Detect which cell encompasses the target text, then output its [X, Y] center coordinate. 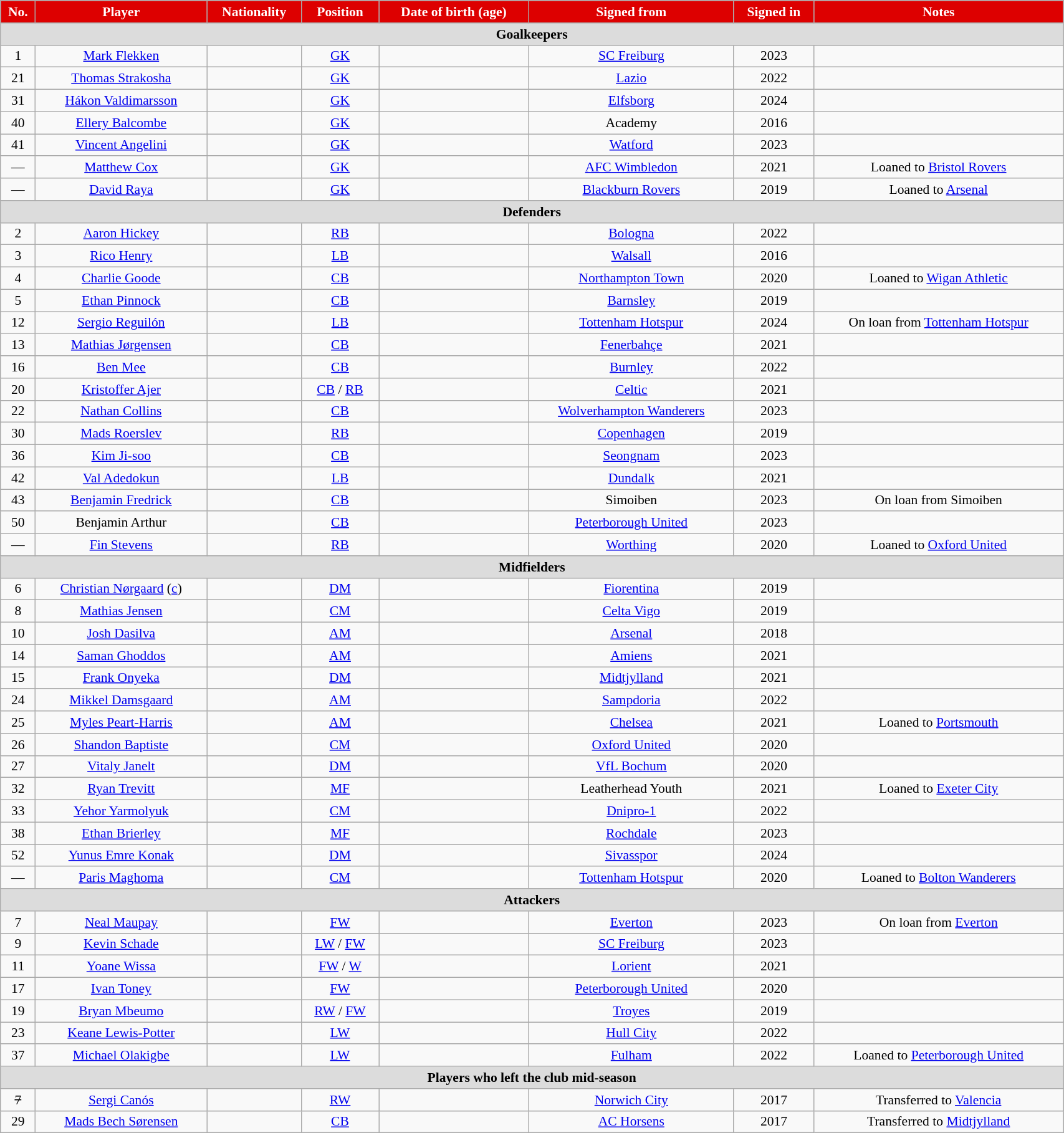
20 [18, 390]
Midtjylland [631, 678]
Mathias Jensen [121, 611]
Dnipro-1 [631, 811]
Norwich City [631, 1100]
Fin Stevens [121, 545]
30 [18, 434]
Mathias Jørgensen [121, 345]
Loaned to Bolton Wanderers [939, 878]
Bologna [631, 234]
Vitaly Janelt [121, 767]
Sergi Canós [121, 1100]
On loan from Tottenham Hotspur [939, 323]
10 [18, 634]
AFC Wimbledon [631, 168]
Thomas Strakosha [121, 79]
3 [18, 256]
Loaned to Bristol Rovers [939, 168]
16 [18, 367]
Fiorentina [631, 589]
Mikkel Damsgaard [121, 700]
FW / W [340, 967]
33 [18, 811]
41 [18, 145]
Nationality [254, 12]
Ivan Toney [121, 989]
Academy [631, 123]
On loan from Simoiben [939, 500]
Simoiben [631, 500]
AC Horsens [631, 1122]
Rochdale [631, 833]
23 [18, 1033]
Celtic [631, 390]
Loaned to Arsenal [939, 189]
Charlie Goode [121, 279]
Troyes [631, 1011]
Lazio [631, 79]
Frank Onyeka [121, 678]
Christian Nørgaard (c) [121, 589]
Notes [939, 12]
12 [18, 323]
Loaned to Wigan Athletic [939, 279]
6 [18, 589]
2018 [774, 634]
Elfsborg [631, 101]
Goalkeepers [532, 34]
Chelsea [631, 722]
Loaned to Portsmouth [939, 722]
Ben Mee [121, 367]
Myles Peart-Harris [121, 722]
5 [18, 300]
Sivasspor [631, 856]
9 [18, 944]
Sergio Reguilón [121, 323]
Yunus Emre Konak [121, 856]
Val Adedokun [121, 478]
Players who left the club mid-season [532, 1078]
Date of birth (age) [454, 12]
29 [18, 1122]
RW / FW [340, 1011]
2 [18, 234]
Ethan Pinnock [121, 300]
Attackers [532, 900]
25 [18, 722]
Celta Vigo [631, 611]
Amiens [631, 656]
Hákon Valdimarsson [121, 101]
11 [18, 967]
Leatherhead Youth [631, 789]
Yehor Yarmolyuk [121, 811]
Kim Ji-soo [121, 456]
RW [340, 1100]
37 [18, 1056]
38 [18, 833]
22 [18, 411]
Mark Flekken [121, 56]
Yoane Wissa [121, 967]
Watford [631, 145]
Matthew Cox [121, 168]
52 [18, 856]
Benjamin Arthur [121, 523]
42 [18, 478]
Paris Maghoma [121, 878]
Aaron Hickey [121, 234]
Rico Henry [121, 256]
Arsenal [631, 634]
David Raya [121, 189]
Shandon Baptiste [121, 745]
Oxford United [631, 745]
LW / FW [340, 944]
43 [18, 500]
Everton [631, 922]
Fulham [631, 1056]
Saman Ghoddos [121, 656]
— [18, 168]
Copenhagen [631, 434]
On loan from Everton [939, 922]
27 [18, 767]
Blackburn Rovers [631, 189]
VfL Bochum [631, 767]
1 [18, 56]
4 [18, 279]
32 [18, 789]
Mads Roerslev [121, 434]
40 [18, 123]
Lorient [631, 967]
Ethan Brierley [121, 833]
Hull City [631, 1033]
24 [18, 700]
17 [18, 989]
Loaned to Exeter City [939, 789]
Northampton Town [631, 279]
14 [18, 656]
Josh Dasilva [121, 634]
50 [18, 523]
Sampdoria [631, 700]
26 [18, 745]
Wolverhampton Wanderers [631, 411]
Ryan Trevitt [121, 789]
Signed from [631, 12]
Ellery Balcombe [121, 123]
36 [18, 456]
31 [18, 101]
Transferred to Midtjylland [939, 1122]
Dundalk [631, 478]
Walsall [631, 256]
Kevin Schade [121, 944]
21 [18, 79]
Midfielders [532, 567]
Burnley [631, 367]
Defenders [532, 212]
Barnsley [631, 300]
Fenerbahçe [631, 345]
Bryan Mbeumo [121, 1011]
Loaned to Oxford United [939, 545]
Benjamin Fredrick [121, 500]
Loaned to Peterborough United [939, 1056]
No. [18, 12]
Keane Lewis-Potter [121, 1033]
19 [18, 1011]
8 [18, 611]
Nathan Collins [121, 411]
Transferred to Valencia [939, 1100]
Neal Maupay [121, 922]
15 [18, 678]
Player [121, 12]
Kristoffer Ajer [121, 390]
Signed in [774, 12]
13 [18, 345]
Seongnam [631, 456]
Worthing [631, 545]
Mads Bech Sørensen [121, 1122]
CB / RB [340, 390]
Vincent Angelini [121, 145]
Michael Olakigbe [121, 1056]
Position [340, 12]
